For the text-containing cell, return its midpoint in (X, Y) coordinate format. 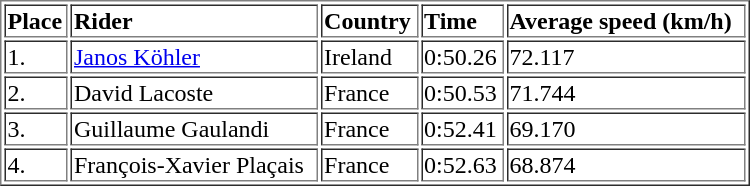
0:50.53 (462, 92)
David Lacoste (194, 92)
4. (36, 164)
72.117 (626, 56)
1. (36, 56)
François-Xavier Plaçais (194, 164)
Average speed (km/h) (626, 20)
0:52.63 (462, 164)
71.744 (626, 92)
Time (462, 20)
Place (36, 20)
Guillaume Gaulandi (194, 128)
69.170 (626, 128)
2. (36, 92)
68.874 (626, 164)
0:52.41 (462, 128)
Rider (194, 20)
3. (36, 128)
0:50.26 (462, 56)
Country (370, 20)
Ireland (370, 56)
Janos Köhler (194, 56)
